Identify which cell holds the provided text, then report its (x, y) central coordinate. 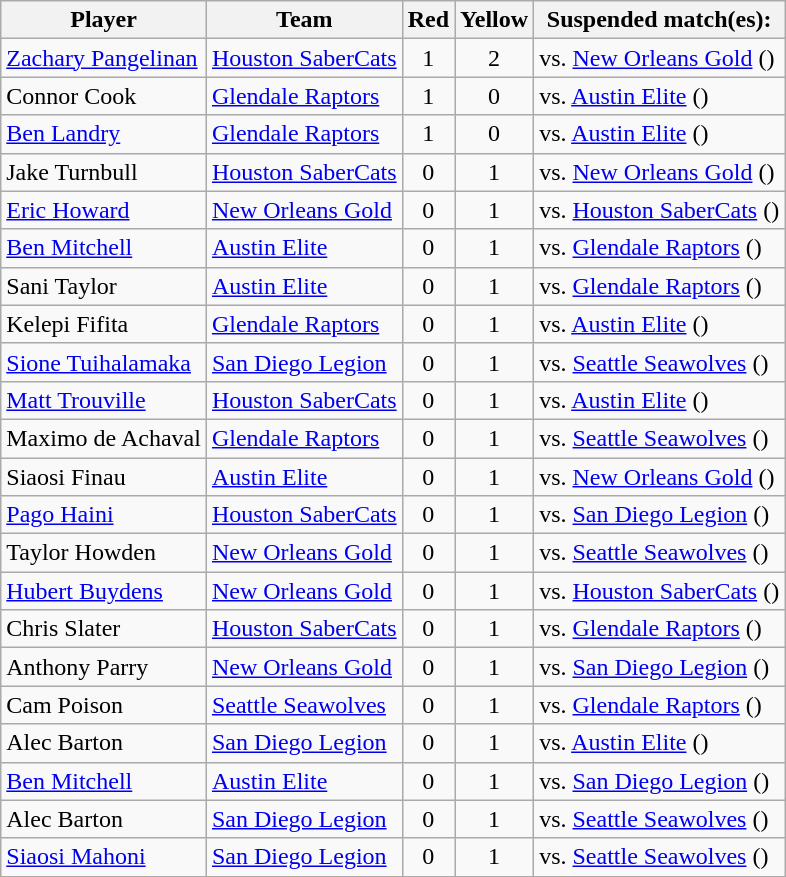
Eric Howard (104, 210)
Ben Landry (104, 134)
Hubert Buydens (104, 591)
Sione Tuihalamaka (104, 362)
Yellow (494, 20)
Sani Taylor (104, 286)
Cam Poison (104, 705)
Maximo de Achaval (104, 438)
Siaosi Mahoni (104, 857)
Taylor Howden (104, 553)
Red (428, 20)
Player (104, 20)
Zachary Pangelinan (104, 58)
Anthony Parry (104, 667)
Chris Slater (104, 629)
Matt Trouville (104, 400)
Jake Turnbull (104, 172)
Kelepi Fifita (104, 324)
Seattle Seawolves (304, 705)
Suspended match(es): (660, 20)
Siaosi Finau (104, 477)
2 (494, 58)
Pago Haini (104, 515)
Team (304, 20)
Connor Cook (104, 96)
